From the cell containing the given text, extract its center point as [X, Y] coordinate. 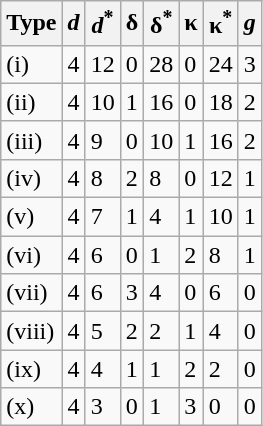
28 [162, 64]
(vii) [32, 293]
g [250, 24]
7 [102, 217]
(iv) [32, 178]
(ii) [32, 102]
d* [102, 24]
(i) [32, 64]
(v) [32, 217]
δ [132, 24]
18 [220, 102]
(x) [32, 407]
Type [32, 24]
(iii) [32, 140]
24 [220, 64]
(viii) [32, 331]
(vi) [32, 255]
κ* [220, 24]
(ix) [32, 369]
κ [191, 24]
δ* [162, 24]
9 [102, 140]
d [74, 24]
5 [102, 331]
